Return (X, Y) of the center of cell containing provided text 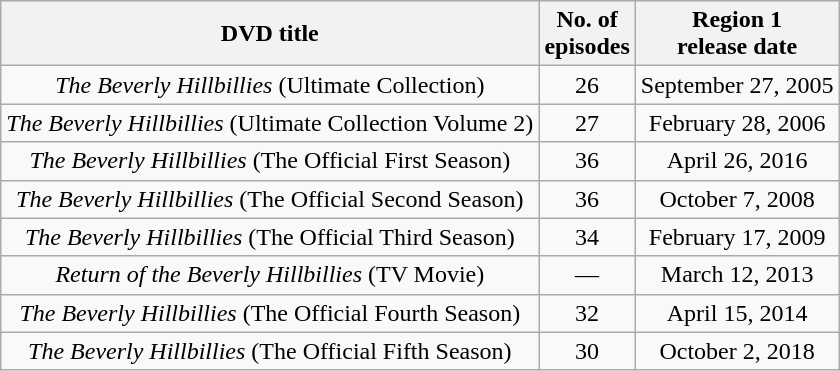
February 17, 2009 (737, 237)
April 26, 2016 (737, 161)
April 15, 2014 (737, 313)
The Beverly Hillbillies (The Official Third Season) (270, 237)
DVD title (270, 34)
27 (587, 123)
Return of the Beverly Hillbillies (TV Movie) (270, 275)
34 (587, 237)
October 7, 2008 (737, 199)
The Beverly Hillbillies (The Official Fourth Season) (270, 313)
26 (587, 85)
Region 1release date (737, 34)
The Beverly Hillbillies (Ultimate Collection Volume 2) (270, 123)
30 (587, 351)
32 (587, 313)
The Beverly Hillbillies (The Official Fifth Season) (270, 351)
February 28, 2006 (737, 123)
— (587, 275)
The Beverly Hillbillies (The Official First Season) (270, 161)
September 27, 2005 (737, 85)
No. ofepisodes (587, 34)
The Beverly Hillbillies (Ultimate Collection) (270, 85)
March 12, 2013 (737, 275)
October 2, 2018 (737, 351)
The Beverly Hillbillies (The Official Second Season) (270, 199)
